Return (X, Y) of the center of cell containing provided text 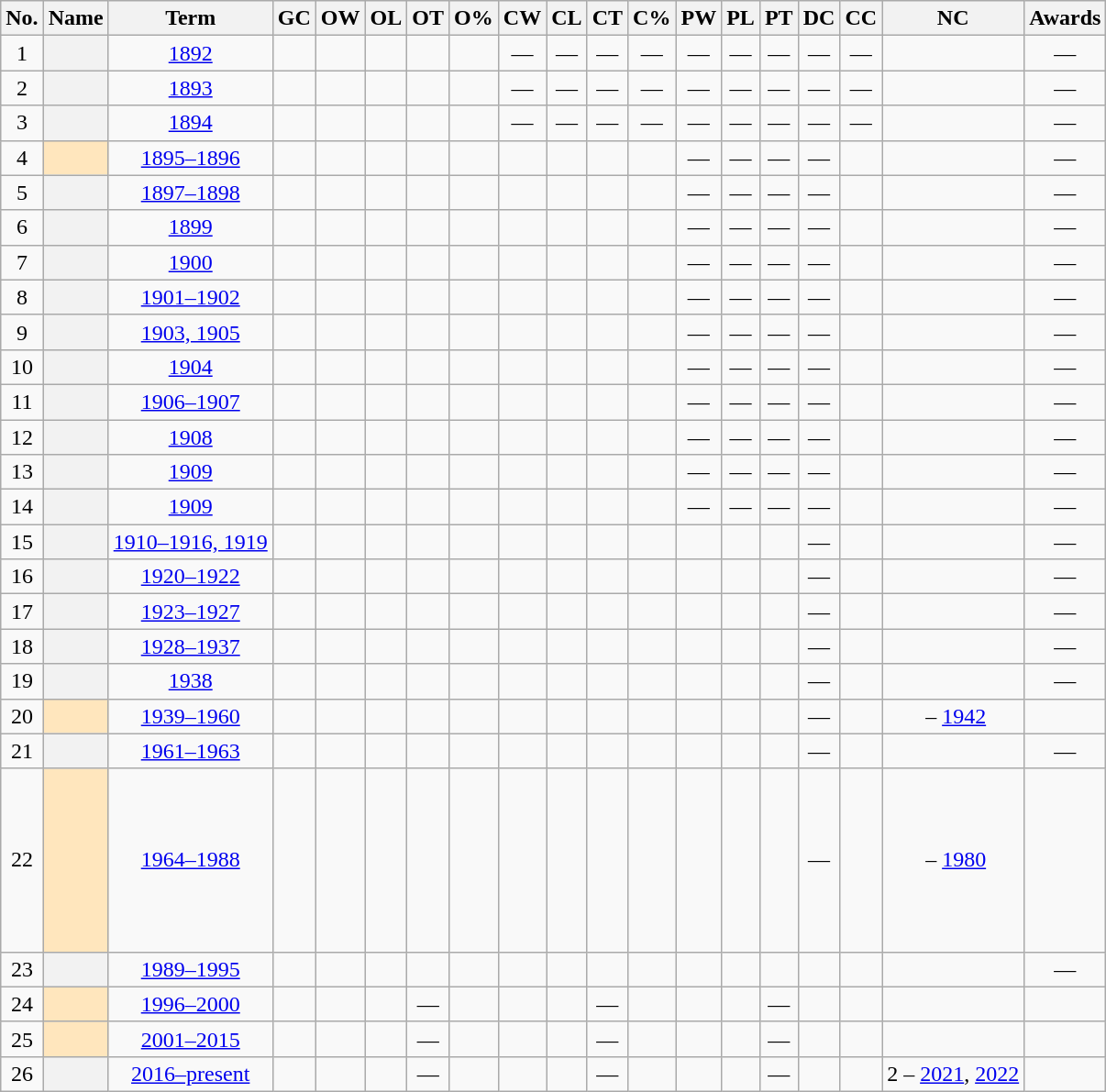
1893 (191, 88)
1899 (191, 227)
24 (22, 1004)
4 (22, 158)
1908 (191, 437)
15 (22, 542)
1961–1963 (191, 751)
20 (22, 716)
1894 (191, 123)
1923–1927 (191, 612)
22 (22, 860)
DC (819, 18)
2 (22, 88)
1989–1995 (191, 969)
1964–1988 (191, 860)
9 (22, 332)
8 (22, 297)
1910–1916, 1919 (191, 542)
2 – 2021, 2022 (954, 1074)
16 (22, 577)
5 (22, 193)
CW (522, 18)
Awards (1066, 18)
GC (293, 18)
CC (861, 18)
PT (779, 18)
7 (22, 262)
3 (22, 123)
PL (741, 18)
PW (699, 18)
1901–1902 (191, 297)
1928–1937 (191, 646)
1906–1907 (191, 402)
11 (22, 402)
14 (22, 507)
No. (22, 18)
1895–1896 (191, 158)
19 (22, 681)
O% (474, 18)
10 (22, 367)
C% (652, 18)
25 (22, 1039)
17 (22, 612)
2001–2015 (191, 1039)
26 (22, 1074)
NC (954, 18)
6 (22, 227)
Name (75, 18)
1892 (191, 53)
Term (191, 18)
1920–1922 (191, 577)
13 (22, 472)
OL (386, 18)
18 (22, 646)
1938 (191, 681)
1939–1960 (191, 716)
OW (340, 18)
1996–2000 (191, 1004)
– 1980 (954, 860)
12 (22, 437)
21 (22, 751)
1 (22, 53)
23 (22, 969)
1897–1898 (191, 193)
– 1942 (954, 716)
2016–present (191, 1074)
1903, 1905 (191, 332)
1900 (191, 262)
CL (567, 18)
CT (607, 18)
1904 (191, 367)
OT (428, 18)
